Provide the [X, Y] coordinate of the cell's center where the given text is located.  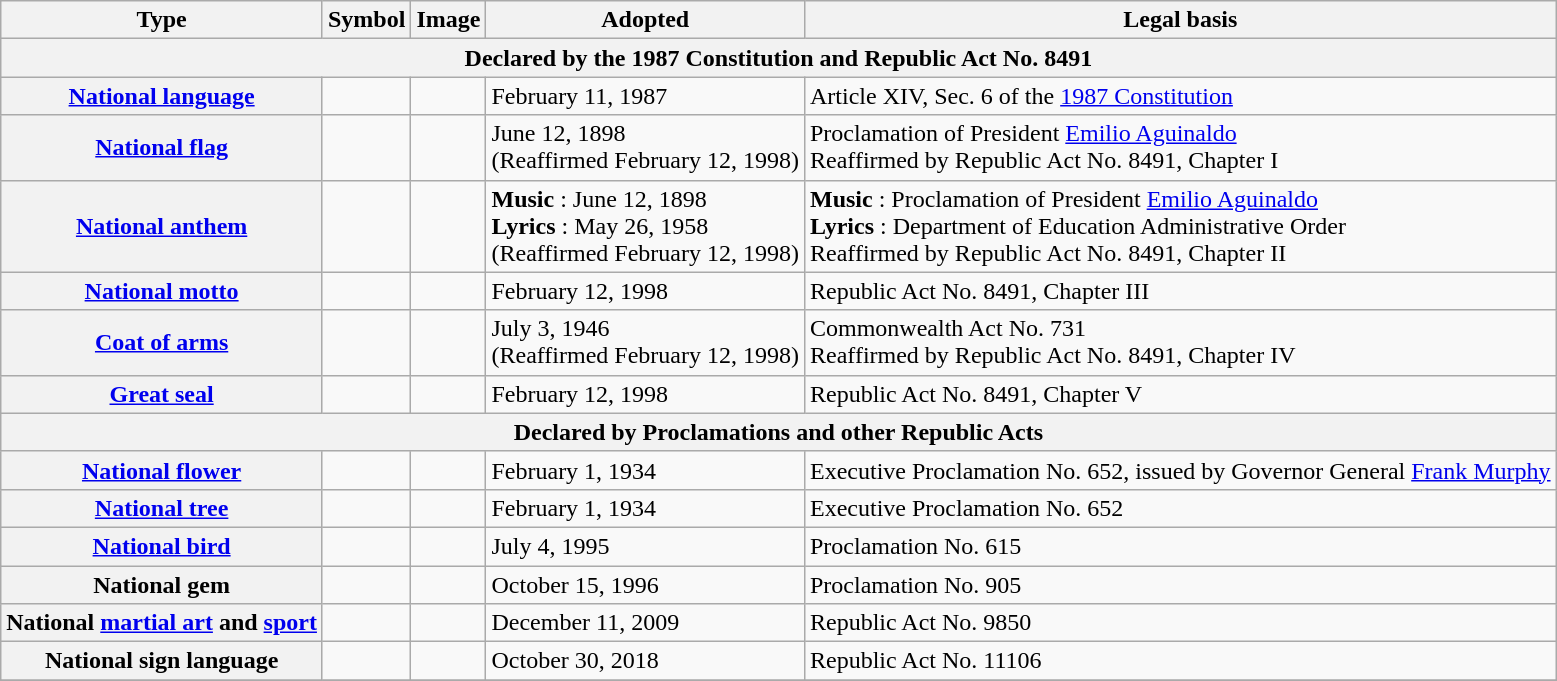
Republic Act No. 8491, Chapter III [1180, 291]
Proclamation No. 905 [1180, 585]
Music : June 12, 1898 Lyrics : May 26, 1958 (Reaffirmed February 12, 1998) [646, 226]
Adopted [646, 20]
Legal basis [1180, 20]
National language [162, 96]
Declared by the 1987 Constitution and Republic Act No. 8491 [778, 58]
National bird [162, 546]
Coat of arms [162, 342]
National tree [162, 508]
July 4, 1995 [646, 546]
Symbol [366, 20]
Proclamation of President Emilio Aguinaldo Reaffirmed by Republic Act No. 8491, Chapter I [1180, 148]
October 30, 2018 [646, 661]
Executive Proclamation No. 652 [1180, 508]
Republic Act No. 11106 [1180, 661]
Executive Proclamation No. 652, issued by Governor General Frank Murphy [1180, 470]
October 15, 1996 [646, 585]
National anthem [162, 226]
National gem [162, 585]
Image [448, 20]
Republic Act No. 8491, Chapter V [1180, 394]
June 12, 1898 (Reaffirmed February 12, 1998) [646, 148]
National flag [162, 148]
February 11, 1987 [646, 96]
Great seal [162, 394]
National flower [162, 470]
Commonwealth Act No. 731 Reaffirmed by Republic Act No. 8491, Chapter IV [1180, 342]
National martial art and sport [162, 623]
Proclamation No. 615 [1180, 546]
July 3, 1946 (Reaffirmed February 12, 1998) [646, 342]
National sign language [162, 661]
Type [162, 20]
National motto [162, 291]
December 11, 2009 [646, 623]
Declared by Proclamations and other Republic Acts [778, 432]
Article XIV, Sec. 6 of the 1987 Constitution [1180, 96]
Republic Act No. 9850 [1180, 623]
